Return (X, Y) of the center of cell containing provided text 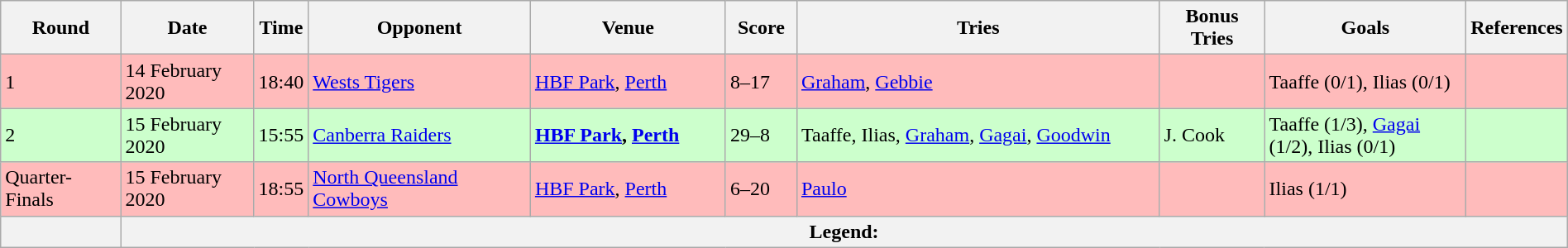
8–17 (761, 81)
Round (61, 28)
15:55 (281, 136)
Canberra Raiders (420, 136)
14 February 2020 (187, 81)
2 (61, 136)
Taaffe, Ilias, Graham, Gagai, Goodwin (978, 136)
Time (281, 28)
J. Cook (1212, 136)
Score (761, 28)
1 (61, 81)
Quarter-Finals (61, 188)
Date (187, 28)
Taaffe (0/1), Ilias (0/1) (1365, 81)
Graham, Gebbie (978, 81)
Tries (978, 28)
Opponent (420, 28)
18:55 (281, 188)
29–8 (761, 136)
Ilias (1/1) (1365, 188)
Goals (1365, 28)
North Queensland Cowboys (420, 188)
References (1517, 28)
Taaffe (1/3), Gagai (1/2), Ilias (0/1) (1365, 136)
Legend: (844, 231)
Paulo (978, 188)
Wests Tigers (420, 81)
6–20 (761, 188)
Bonus Tries (1212, 28)
18:40 (281, 81)
Venue (628, 28)
